Search for the cell housing the specified text and yield its [x, y] center coordinate. 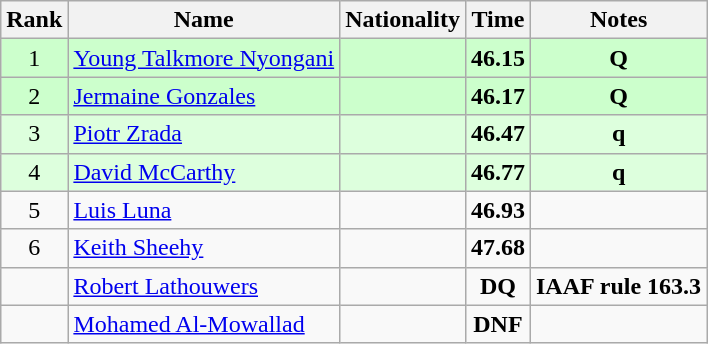
DQ [498, 286]
3 [34, 134]
46.17 [498, 96]
IAAF rule 163.3 [618, 286]
46.77 [498, 172]
DNF [498, 324]
6 [34, 248]
2 [34, 96]
46.47 [498, 134]
4 [34, 172]
Robert Lathouwers [204, 286]
Time [498, 20]
Rank [34, 20]
Luis Luna [204, 210]
Piotr Zrada [204, 134]
5 [34, 210]
47.68 [498, 248]
46.93 [498, 210]
Nationality [403, 20]
Keith Sheehy [204, 248]
Young Talkmore Nyongani [204, 58]
Mohamed Al-Mowallad [204, 324]
Name [204, 20]
Jermaine Gonzales [204, 96]
David McCarthy [204, 172]
1 [34, 58]
Notes [618, 20]
46.15 [498, 58]
